Extract the (X, Y) coordinate from the center of the cell holding the provided text.  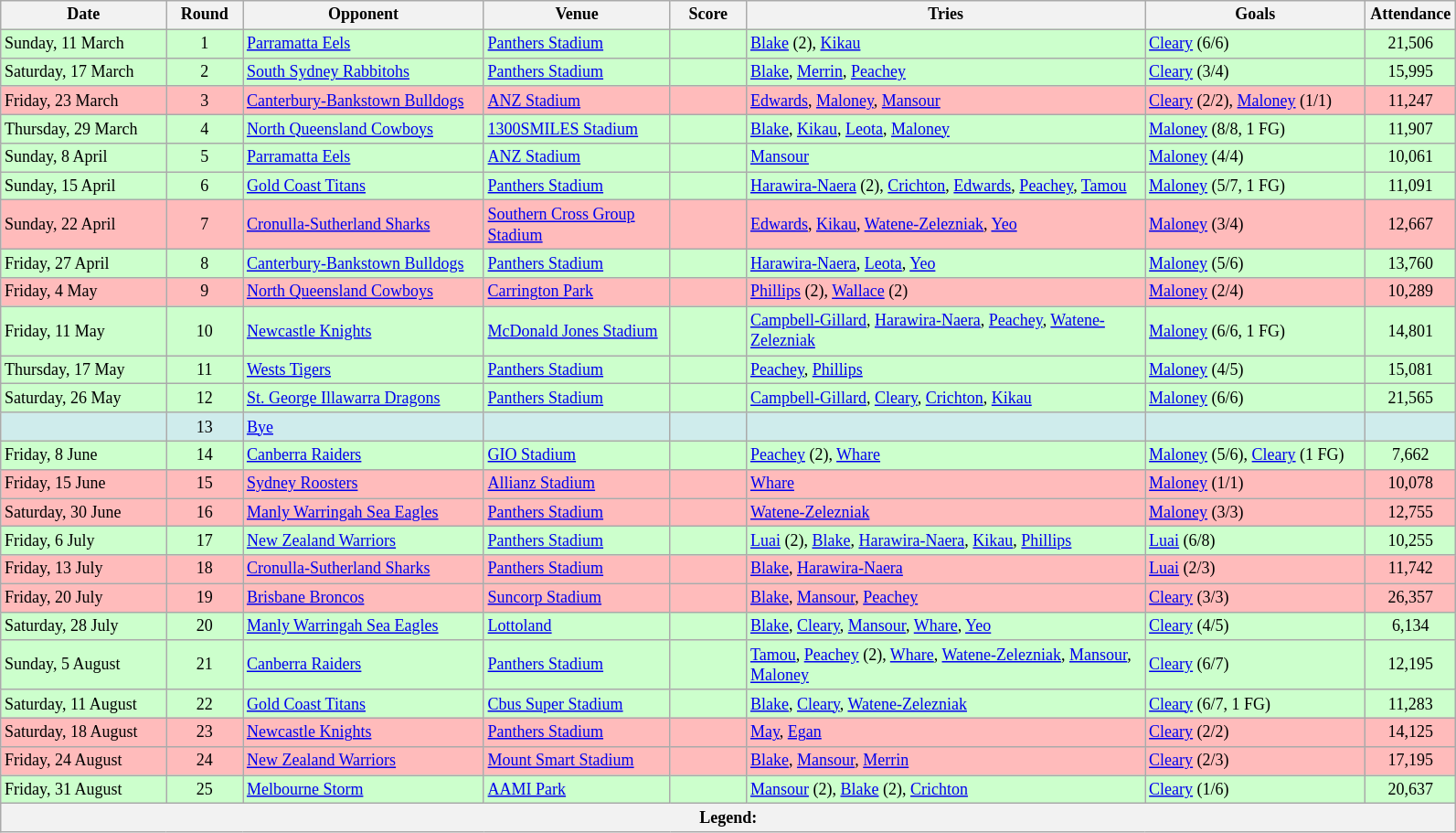
13 (205, 426)
Tamou, Peachey (2), Whare, Watene-Zelezniak, Mansour, Maloney (946, 665)
Campbell-Gillard, Cleary, Crichton, Kikau (946, 399)
1300SMILES Stadium (577, 128)
Wests Tigers (364, 369)
Cleary (6/6) (1256, 44)
7,662 (1411, 455)
Luai (6/8) (1256, 541)
Whare (946, 483)
14,801 (1411, 331)
Blake, Harawira-Naera (946, 569)
Watene-Zelezniak (946, 512)
Score (708, 15)
14 (205, 455)
Maloney (1/1) (1256, 483)
11,247 (1411, 101)
Maloney (5/6) (1256, 263)
Carrington Park (577, 293)
Sunday, 5 August (84, 665)
AAMI Park (577, 790)
15 (205, 483)
Campbell-Gillard, Harawira-Naera, Peachey, Watene-Zelezniak (946, 331)
20 (205, 625)
17 (205, 541)
Friday, 11 May (84, 331)
Bye (364, 426)
Saturday, 11 August (84, 704)
15,995 (1411, 71)
10,289 (1411, 293)
Maloney (3/3) (1256, 512)
10,061 (1411, 157)
22 (205, 704)
3 (205, 101)
Venue (577, 15)
6,134 (1411, 625)
St. George Illawarra Dragons (364, 399)
23 (205, 732)
11,742 (1411, 569)
Saturday, 30 June (84, 512)
Date (84, 15)
Sydney Roosters (364, 483)
Luai (2), Blake, Harawira-Naera, Kikau, Phillips (946, 541)
Attendance (1411, 15)
12 (205, 399)
25 (205, 790)
Peachey (2), Whare (946, 455)
5 (205, 157)
Thursday, 29 March (84, 128)
7 (205, 225)
4 (205, 128)
GIO Stadium (577, 455)
Cleary (3/4) (1256, 71)
Cleary (6/7) (1256, 665)
Cleary (6/7, 1 FG) (1256, 704)
11,283 (1411, 704)
24 (205, 761)
Brisbane Broncos (364, 598)
Maloney (6/6, 1 FG) (1256, 331)
Maloney (8/8, 1 FG) (1256, 128)
Friday, 23 March (84, 101)
Friday, 20 July (84, 598)
Maloney (2/4) (1256, 293)
Mount Smart Stadium (577, 761)
Friday, 8 June (84, 455)
18 (205, 569)
Blake, Mansour, Merrin (946, 761)
11,907 (1411, 128)
8 (205, 263)
Edwards, Kikau, Watene-Zelezniak, Yeo (946, 225)
Mansour (946, 157)
Suncorp Stadium (577, 598)
Sunday, 11 March (84, 44)
Allianz Stadium (577, 483)
Blake, Mansour, Peachey (946, 598)
17,195 (1411, 761)
McDonald Jones Stadium (577, 331)
19 (205, 598)
Cleary (2/2) (1256, 732)
Opponent (364, 15)
21 (205, 665)
10,255 (1411, 541)
Harawira-Naera, Leota, Yeo (946, 263)
Friday, 6 July (84, 541)
Cleary (1/6) (1256, 790)
Goals (1256, 15)
Maloney (4/5) (1256, 369)
Blake, Cleary, Watene-Zelezniak (946, 704)
6 (205, 187)
Round (205, 15)
South Sydney Rabbitohs (364, 71)
9 (205, 293)
Saturday, 26 May (84, 399)
Lottoland (577, 625)
May, Egan (946, 732)
Peachey, Phillips (946, 369)
Friday, 13 July (84, 569)
Maloney (4/4) (1256, 157)
Blake, Merrin, Peachey (946, 71)
Blake, Kikau, Leota, Maloney (946, 128)
Legend: (728, 817)
Melbourne Storm (364, 790)
Saturday, 18 August (84, 732)
2 (205, 71)
Friday, 27 April (84, 263)
11 (205, 369)
1 (205, 44)
Edwards, Maloney, Mansour (946, 101)
20,637 (1411, 790)
Sunday, 8 April (84, 157)
Cbus Super Stadium (577, 704)
Maloney (6/6) (1256, 399)
11,091 (1411, 187)
Sunday, 22 April (84, 225)
Cleary (4/5) (1256, 625)
12,667 (1411, 225)
Cleary (3/3) (1256, 598)
14,125 (1411, 732)
Tries (946, 15)
Sunday, 15 April (84, 187)
21,565 (1411, 399)
15,081 (1411, 369)
Blake, Cleary, Mansour, Whare, Yeo (946, 625)
21,506 (1411, 44)
Friday, 31 August (84, 790)
12,755 (1411, 512)
Maloney (5/7, 1 FG) (1256, 187)
10,078 (1411, 483)
Friday, 4 May (84, 293)
Thursday, 17 May (84, 369)
Cleary (2/3) (1256, 761)
26,357 (1411, 598)
Harawira-Naera (2), Crichton, Edwards, Peachey, Tamou (946, 187)
13,760 (1411, 263)
Maloney (5/6), Cleary (1 FG) (1256, 455)
Luai (2/3) (1256, 569)
Maloney (3/4) (1256, 225)
Mansour (2), Blake (2), Crichton (946, 790)
Cleary (2/2), Maloney (1/1) (1256, 101)
Friday, 24 August (84, 761)
Saturday, 17 March (84, 71)
Phillips (2), Wallace (2) (946, 293)
12,195 (1411, 665)
Southern Cross Group Stadium (577, 225)
10 (205, 331)
Saturday, 28 July (84, 625)
Blake (2), Kikau (946, 44)
Friday, 15 June (84, 483)
16 (205, 512)
